Provide the [x, y] coordinate of the cell's center where the given text is located.  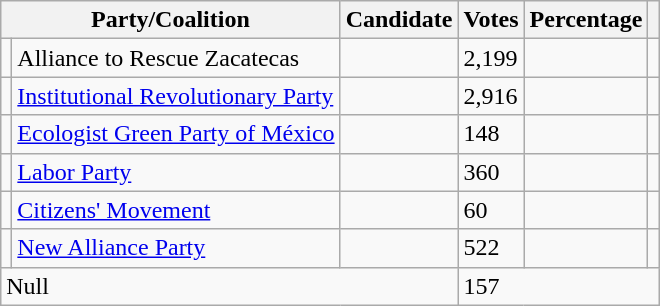
Labor Party [176, 172]
Institutional Revolutionary Party [176, 96]
Percentage [586, 20]
2,916 [491, 96]
Citizens' Movement [176, 210]
157 [558, 286]
360 [491, 172]
522 [491, 248]
Party/Coalition [170, 20]
New Alliance Party [176, 248]
60 [491, 210]
148 [491, 134]
Ecologist Green Party of México [176, 134]
Votes [491, 20]
Candidate [399, 20]
2,199 [491, 58]
Null [230, 286]
Alliance to Rescue Zacatecas [176, 58]
